From the cell containing the given text, extract its center point as (x, y) coordinate. 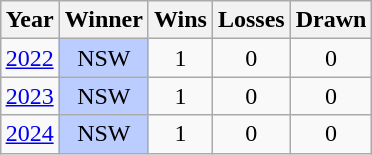
2023 (30, 96)
2024 (30, 134)
Wins (180, 20)
Drawn (331, 20)
2022 (30, 58)
Losses (251, 20)
Winner (104, 20)
Year (30, 20)
